Detect which cell encompasses the target text, then output its [x, y] center coordinate. 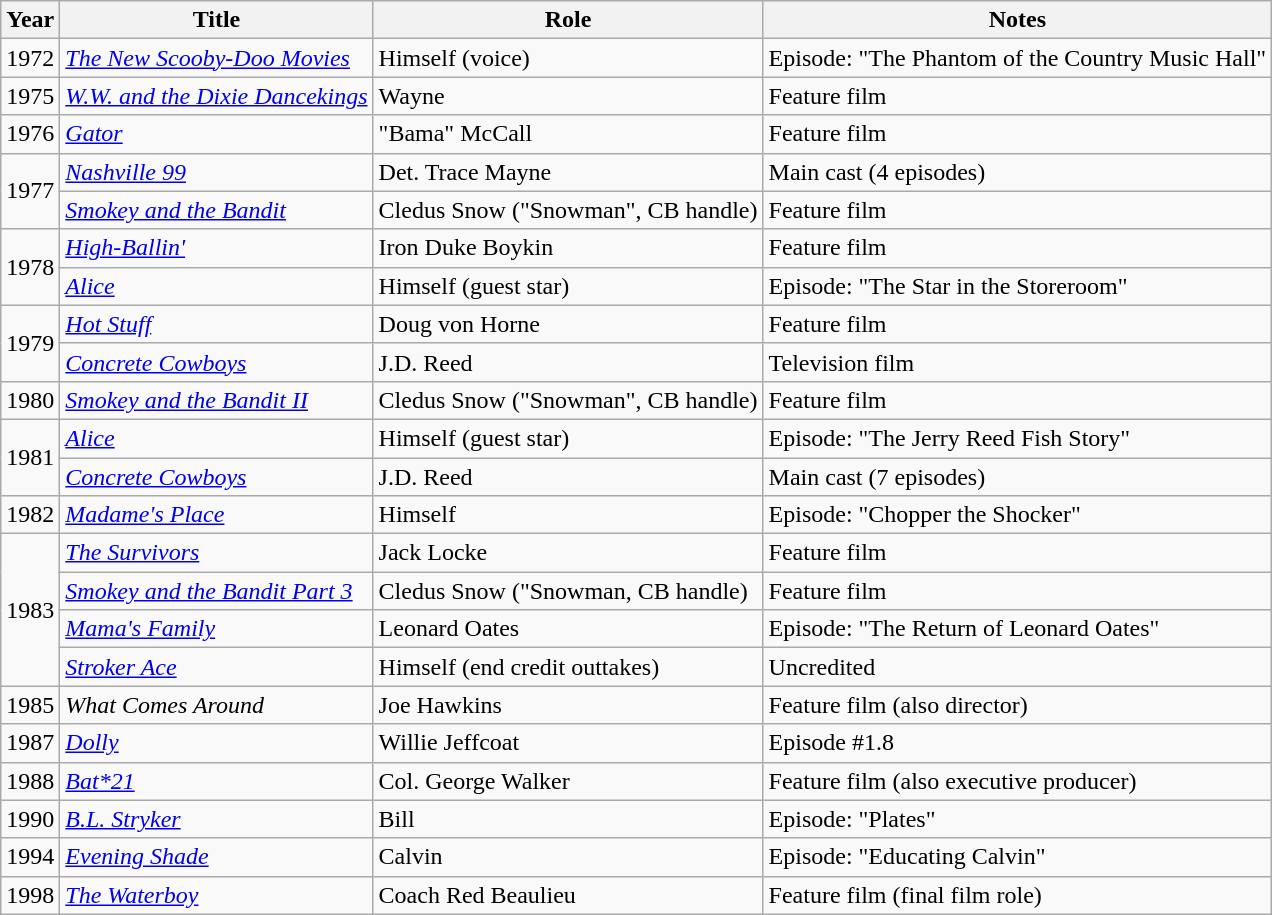
Dolly [216, 743]
Bill [568, 819]
Himself (voice) [568, 58]
The Survivors [216, 553]
Year [30, 20]
What Comes Around [216, 705]
Mama's Family [216, 629]
Wayne [568, 96]
Coach Red Beaulieu [568, 895]
Smokey and the Bandit II [216, 400]
Episode #1.8 [1018, 743]
1988 [30, 781]
Uncredited [1018, 667]
1994 [30, 857]
Feature film (also executive producer) [1018, 781]
1982 [30, 515]
Feature film (also director) [1018, 705]
Joe Hawkins [568, 705]
1990 [30, 819]
1980 [30, 400]
W.W. and the Dixie Dancekings [216, 96]
Notes [1018, 20]
Jack Locke [568, 553]
1975 [30, 96]
Himself (end credit outtakes) [568, 667]
B.L. Stryker [216, 819]
Evening Shade [216, 857]
Feature film (final film role) [1018, 895]
1981 [30, 457]
Hot Stuff [216, 324]
Nashville 99 [216, 172]
1978 [30, 267]
Madame's Place [216, 515]
High-Ballin' [216, 248]
Calvin [568, 857]
Iron Duke Boykin [568, 248]
Stroker Ace [216, 667]
1998 [30, 895]
Episode: "The Star in the Storeroom" [1018, 286]
Episode: "The Jerry Reed Fish Story" [1018, 438]
1976 [30, 134]
"Bama" McCall [568, 134]
Title [216, 20]
Col. George Walker [568, 781]
Episode: "Plates" [1018, 819]
Bat*21 [216, 781]
Main cast (4 episodes) [1018, 172]
1977 [30, 191]
Episode: "The Phantom of the Country Music Hall" [1018, 58]
1987 [30, 743]
Leonard Oates [568, 629]
Smokey and the Bandit Part 3 [216, 591]
The New Scooby-Doo Movies [216, 58]
Role [568, 20]
Main cast (7 episodes) [1018, 477]
Episode: "The Return of Leonard Oates" [1018, 629]
Gator [216, 134]
1985 [30, 705]
Det. Trace Mayne [568, 172]
Episode: "Chopper the Shocker" [1018, 515]
The Waterboy [216, 895]
Cledus Snow ("Snowman, CB handle) [568, 591]
Episode: "Educating Calvin" [1018, 857]
1979 [30, 343]
Willie Jeffcoat [568, 743]
Television film [1018, 362]
1983 [30, 610]
Smokey and the Bandit [216, 210]
1972 [30, 58]
Doug von Horne [568, 324]
Himself [568, 515]
